For the text-containing cell, return its midpoint in (X, Y) coordinate format. 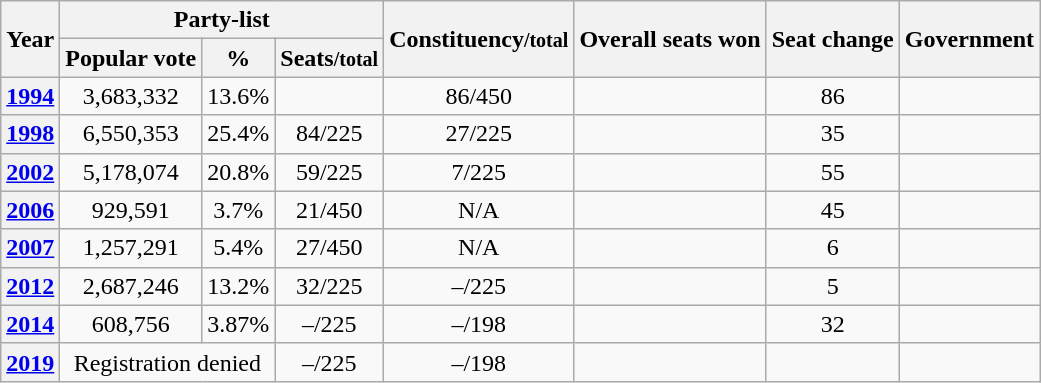
Government (969, 39)
Constituency/total (479, 39)
45 (832, 210)
% (238, 58)
7/225 (479, 172)
59/225 (330, 172)
86/450 (479, 96)
Overall seats won (670, 39)
2002 (30, 172)
32 (832, 324)
5.4% (238, 248)
Seats/total (330, 58)
2014 (30, 324)
5,178,074 (131, 172)
27/450 (330, 248)
20.8% (238, 172)
25.4% (238, 134)
Registration denied (168, 362)
1,257,291 (131, 248)
5 (832, 286)
32/225 (330, 286)
3,683,332 (131, 96)
86 (832, 96)
55 (832, 172)
2,687,246 (131, 286)
1994 (30, 96)
Popular vote (131, 58)
2019 (30, 362)
1998 (30, 134)
2007 (30, 248)
3.87% (238, 324)
2012 (30, 286)
929,591 (131, 210)
35 (832, 134)
Party-list (222, 20)
Seat change (832, 39)
6 (832, 248)
3.7% (238, 210)
13.2% (238, 286)
Year (30, 39)
2006 (30, 210)
21/450 (330, 210)
6,550,353 (131, 134)
608,756 (131, 324)
84/225 (330, 134)
27/225 (479, 134)
13.6% (238, 96)
